Return the (x, y) coordinate for the center point of the cell that contains the specified text.  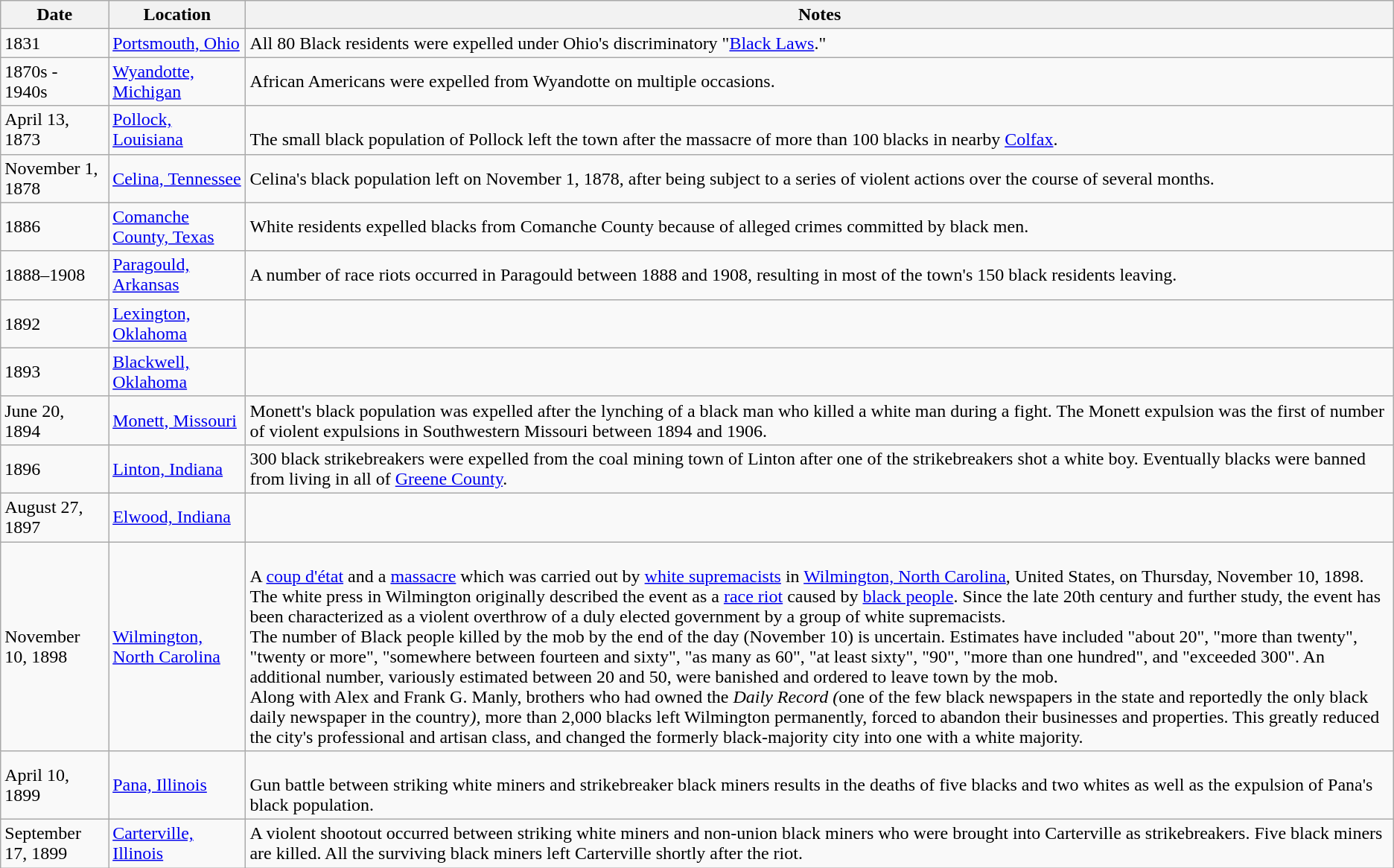
Wilmington, North Carolina (177, 646)
1893 (55, 372)
August 27, 1897 (55, 517)
1886 (55, 226)
Lexington, Oklahoma (177, 323)
A number of race riots occurred in Paragould between 1888 and 1908, resulting in most of the town's 150 black residents leaving. (819, 275)
Elwood, Indiana (177, 517)
Pollock, Louisiana (177, 130)
1892 (55, 323)
1870s - 1940s (55, 82)
African Americans were expelled from Wyandotte on multiple occasions. (819, 82)
Blackwell, Oklahoma (177, 372)
Celina's black population left on November 1, 1878, after being subject to a series of violent actions over the course of several months. (819, 179)
Date (55, 15)
Comanche County, Texas (177, 226)
November 1, 1878 (55, 179)
September 17, 1899 (55, 844)
1831 (55, 43)
All 80 Black residents were expelled under Ohio's discriminatory "Black Laws." (819, 43)
1888–1908 (55, 275)
June 20, 1894 (55, 420)
White residents expelled blacks from Comanche County because of alleged crimes committed by black men. (819, 226)
Monett, Missouri (177, 420)
April 13, 1873 (55, 130)
Pana, Illinois (177, 785)
Paragould, Arkansas (177, 275)
Notes (819, 15)
November 10, 1898 (55, 646)
Location (177, 15)
Celina, Tennessee (177, 179)
Wyandotte, Michigan (177, 82)
The small black population of Pollock left the town after the massacre of more than 100 blacks in nearby Colfax. (819, 130)
Carterville, Illinois (177, 844)
Portsmouth, Ohio (177, 43)
Linton, Indiana (177, 469)
April 10, 1899 (55, 785)
1896 (55, 469)
